Provide the (x, y) coordinate of the cell's center where the given text is located.  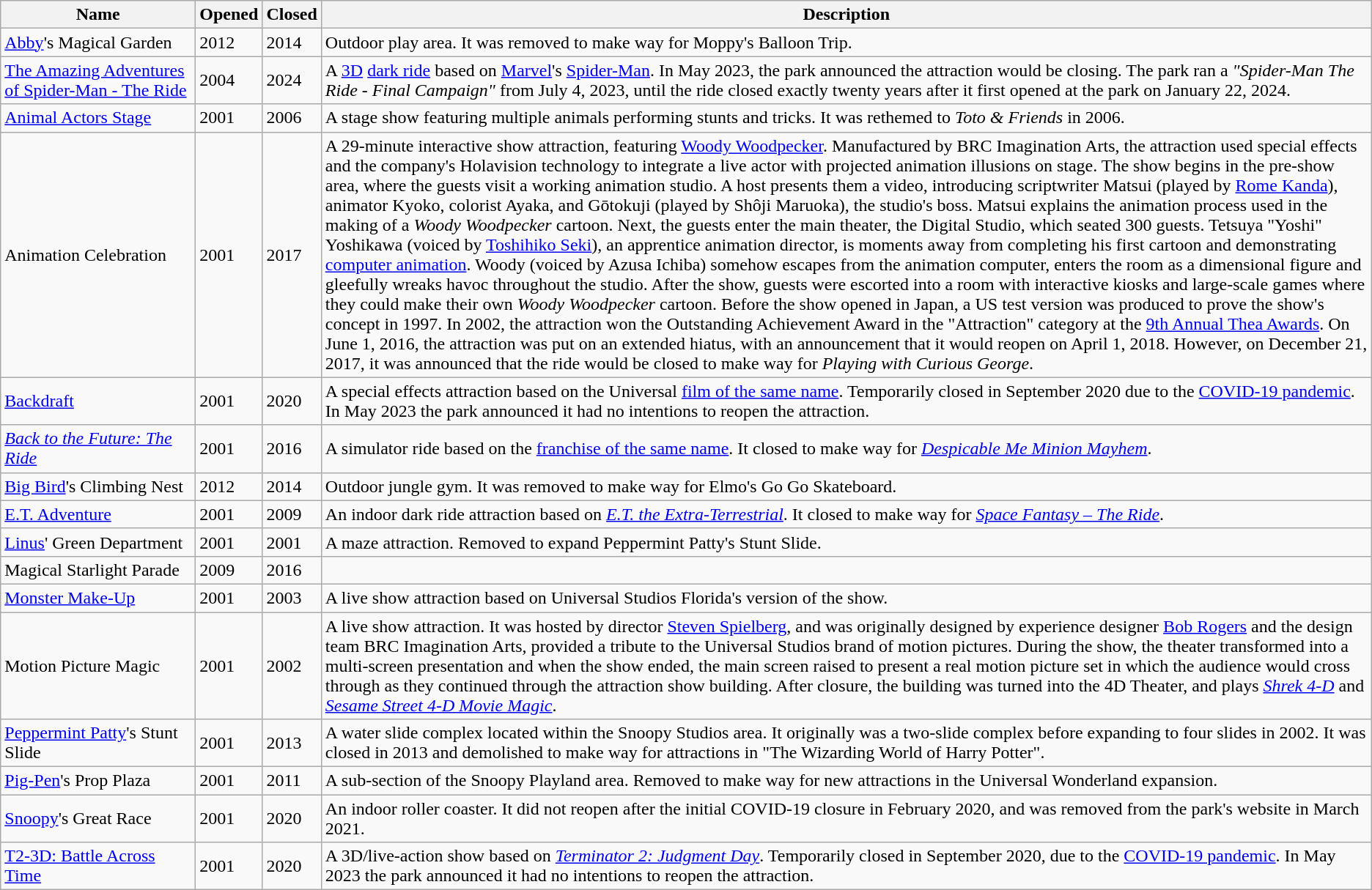
Abby's Magical Garden (98, 42)
A stage show featuring multiple animals performing stunts and tricks. It was rethemed to Toto & Friends in 2006. (846, 118)
The Amazing Adventures of Spider-Man - The Ride (98, 81)
Big Bird's Climbing Nest (98, 486)
Description (846, 15)
Back to the Future: The Ride (98, 448)
Linus' Green Department (98, 542)
Monster Make-Up (98, 598)
Animal Actors Stage (98, 118)
Pig-Pen's Prop Plaza (98, 781)
Opened (229, 15)
Motion Picture Magic (98, 666)
2002 (292, 666)
2004 (229, 81)
2017 (292, 255)
Name (98, 15)
A live show attraction based on Universal Studios Florida's version of the show. (846, 598)
T2-3D: Battle Across Time (98, 866)
Closed (292, 15)
2006 (292, 118)
2024 (292, 81)
Outdoor jungle gym. It was removed to make way for Elmo's Go Go Skateboard. (846, 486)
Snoopy's Great Race (98, 819)
Outdoor play area. It was removed to make way for Moppy's Balloon Trip. (846, 42)
2003 (292, 598)
Backdraft (98, 401)
A simulator ride based on the franchise of the same name. It closed to make way for Despicable Me Minion Mayhem. (846, 448)
2011 (292, 781)
An indoor dark ride attraction based on E.T. the Extra-Terrestrial. It closed to make way for Space Fantasy – The Ride. (846, 514)
2013 (292, 743)
E.T. Adventure (98, 514)
A maze attraction. Removed to expand Peppermint Patty's Stunt Slide. (846, 542)
A sub-section of the Snoopy Playland area. Removed to make way for new attractions in the Universal Wonderland expansion. (846, 781)
Magical Starlight Parade (98, 570)
Animation Celebration (98, 255)
Peppermint Patty's Stunt Slide (98, 743)
